For the text-containing cell, return its midpoint in [X, Y] coordinate format. 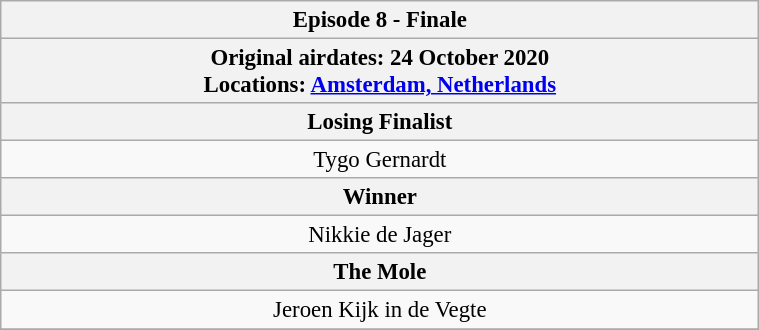
Losing Finalist [380, 122]
Episode 8 - Finale [380, 20]
Nikkie de Jager [380, 235]
Original airdates: 24 October 2020Locations: Amsterdam, Netherlands [380, 70]
Tygo Gernardt [380, 160]
The Mole [380, 272]
Winner [380, 197]
Jeroen Kijk in de Vegte [380, 310]
